Determine the (X, Y) coordinate at the center of the cell enclosing the given text.  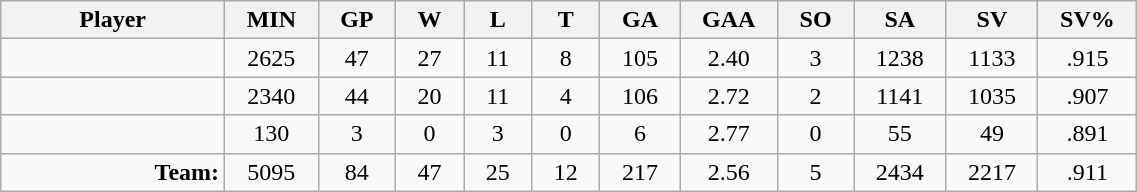
2217 (992, 172)
Team: (113, 172)
W (430, 20)
GA (640, 20)
L (498, 20)
20 (430, 96)
2.40 (728, 58)
.891 (1088, 134)
8 (566, 58)
1133 (992, 58)
5095 (272, 172)
SV% (1088, 20)
105 (640, 58)
GAA (728, 20)
2.72 (728, 96)
.911 (1088, 172)
55 (900, 134)
T (566, 20)
2340 (272, 96)
1035 (992, 96)
6 (640, 134)
SV (992, 20)
2625 (272, 58)
49 (992, 134)
2.77 (728, 134)
1238 (900, 58)
27 (430, 58)
44 (356, 96)
GP (356, 20)
130 (272, 134)
2.56 (728, 172)
106 (640, 96)
2434 (900, 172)
2 (816, 96)
MIN (272, 20)
12 (566, 172)
SO (816, 20)
1141 (900, 96)
84 (356, 172)
SA (900, 20)
25 (498, 172)
.907 (1088, 96)
5 (816, 172)
217 (640, 172)
4 (566, 96)
Player (113, 20)
.915 (1088, 58)
